Output the [X, Y] coordinate of the center of the cell containing the given text.  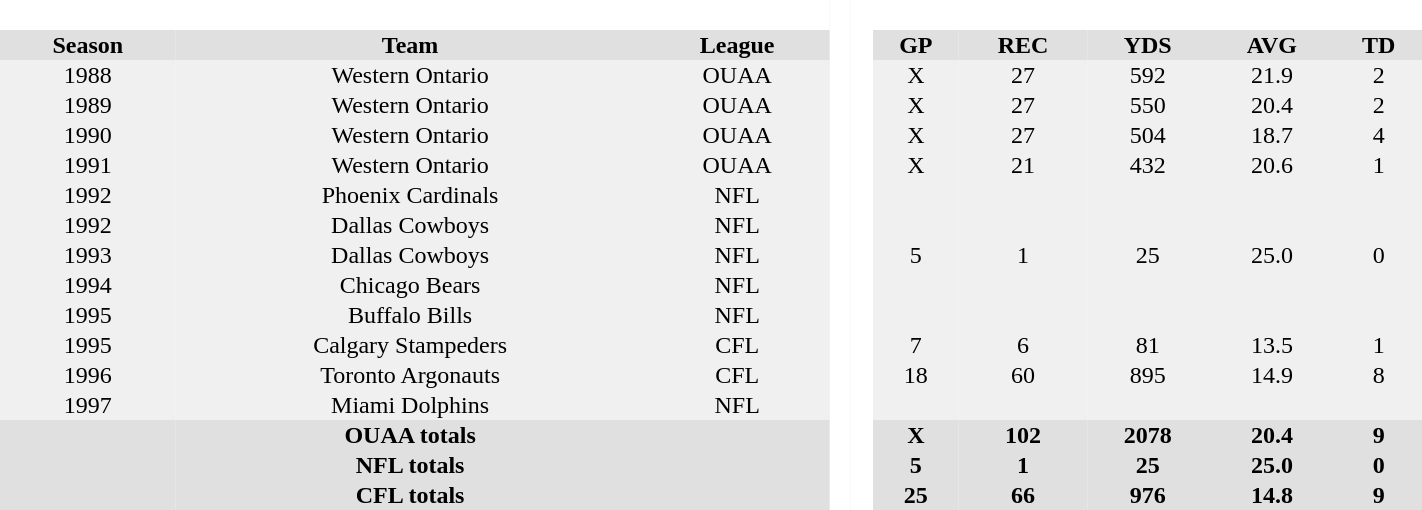
Toronto Argonauts [410, 375]
YDS [1148, 45]
League [738, 45]
592 [1148, 75]
13.5 [1272, 345]
Phoenix Cardinals [410, 195]
20.6 [1272, 165]
21.9 [1272, 75]
CFL totals [410, 495]
GP [916, 45]
OUAA totals [410, 435]
Team [410, 45]
REC [1023, 45]
Calgary Stampeders [410, 345]
81 [1148, 345]
Buffalo Bills [410, 315]
1993 [88, 255]
Miami Dolphins [410, 405]
550 [1148, 105]
Chicago Bears [410, 285]
1996 [88, 375]
NFL totals [410, 465]
21 [1023, 165]
895 [1148, 375]
7 [916, 345]
60 [1023, 375]
4 [1378, 135]
976 [1148, 495]
1991 [88, 165]
2078 [1148, 435]
66 [1023, 495]
504 [1148, 135]
18.7 [1272, 135]
18 [916, 375]
6 [1023, 345]
432 [1148, 165]
14.9 [1272, 375]
14.8 [1272, 495]
1989 [88, 105]
AVG [1272, 45]
1994 [88, 285]
Season [88, 45]
1997 [88, 405]
TD [1378, 45]
8 [1378, 375]
1990 [88, 135]
102 [1023, 435]
1988 [88, 75]
